Return (x, y) of the center of cell containing provided text 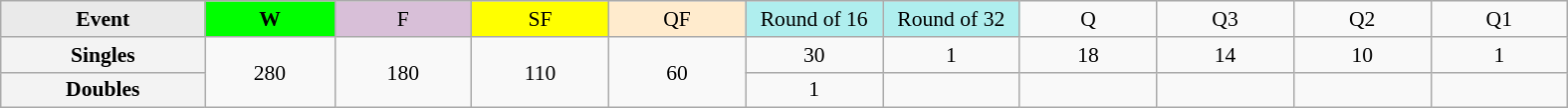
F (403, 19)
Singles (104, 55)
Q2 (1362, 19)
Q3 (1226, 19)
Round of 32 (951, 19)
180 (403, 72)
Doubles (104, 90)
W (270, 19)
14 (1226, 55)
110 (541, 72)
Event (104, 19)
QF (677, 19)
60 (677, 72)
Q1 (1499, 19)
18 (1088, 55)
SF (541, 19)
30 (814, 55)
Q (1088, 19)
10 (1362, 55)
280 (270, 72)
Round of 16 (814, 19)
